Return (x, y) of the center of cell containing provided text 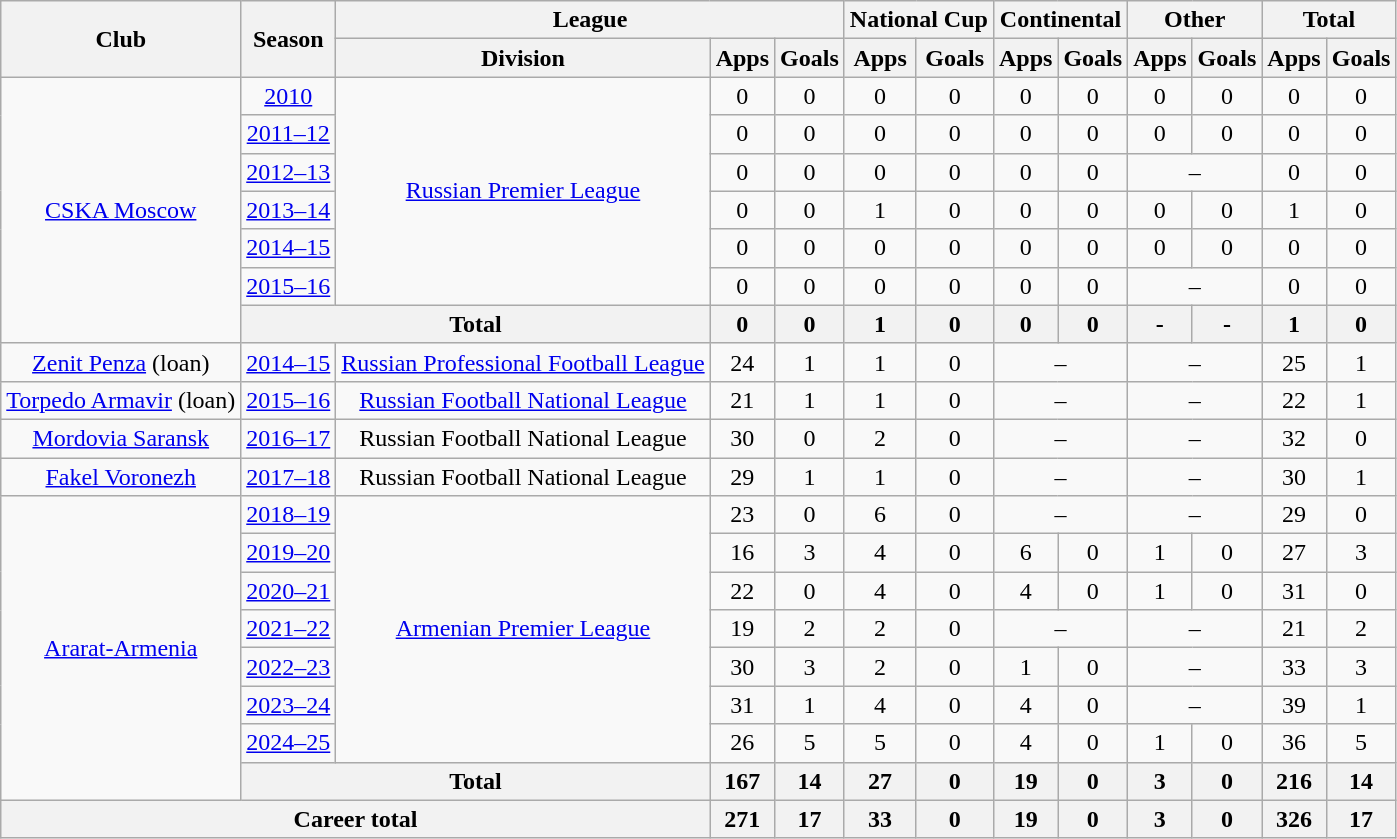
2022–23 (288, 667)
2019–20 (288, 553)
2012–13 (288, 172)
26 (742, 743)
2023–24 (288, 705)
Torpedo Armavir (loan) (121, 400)
32 (1294, 438)
326 (1294, 819)
Zenit Penza (loan) (121, 362)
2017–18 (288, 477)
2013–14 (288, 210)
Continental (1060, 20)
League (590, 20)
Division (523, 58)
Armenian Premier League (523, 629)
16 (742, 553)
National Cup (918, 20)
216 (1294, 781)
2021–22 (288, 629)
2018–19 (288, 515)
39 (1294, 705)
Mordovia Saransk (121, 438)
167 (742, 781)
Fakel Voronezh (121, 477)
Russian Professional Football League (523, 362)
24 (742, 362)
2024–25 (288, 743)
Career total (356, 819)
Club (121, 39)
2011–12 (288, 134)
25 (1294, 362)
271 (742, 819)
2016–17 (288, 438)
Other (1195, 20)
2010 (288, 96)
2020–21 (288, 591)
CSKA Moscow (121, 210)
Ararat-Armenia (121, 648)
23 (742, 515)
Russian Premier League (523, 191)
Season (288, 39)
36 (1294, 743)
